Identify which cell holds the provided text, then report its [X, Y] central coordinate. 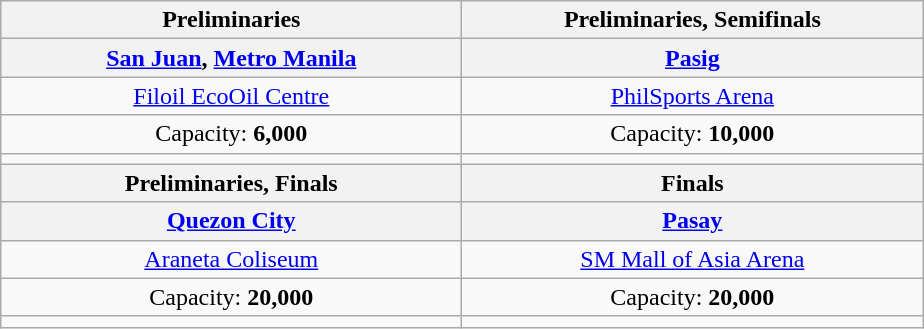
Capacity: 10,000 [692, 134]
Araneta Coliseum [232, 259]
Quezon City [232, 221]
Filoil EcoOil Centre [232, 96]
Pasig [692, 58]
Preliminaries [232, 20]
Preliminaries, Finals [232, 183]
PhilSports Arena [692, 96]
SM Mall of Asia Arena [692, 259]
Preliminaries, Semifinals [692, 20]
Pasay [692, 221]
San Juan, Metro Manila [232, 58]
Capacity: 6,000 [232, 134]
Finals [692, 183]
